From the cell containing the given text, extract its center point as [X, Y] coordinate. 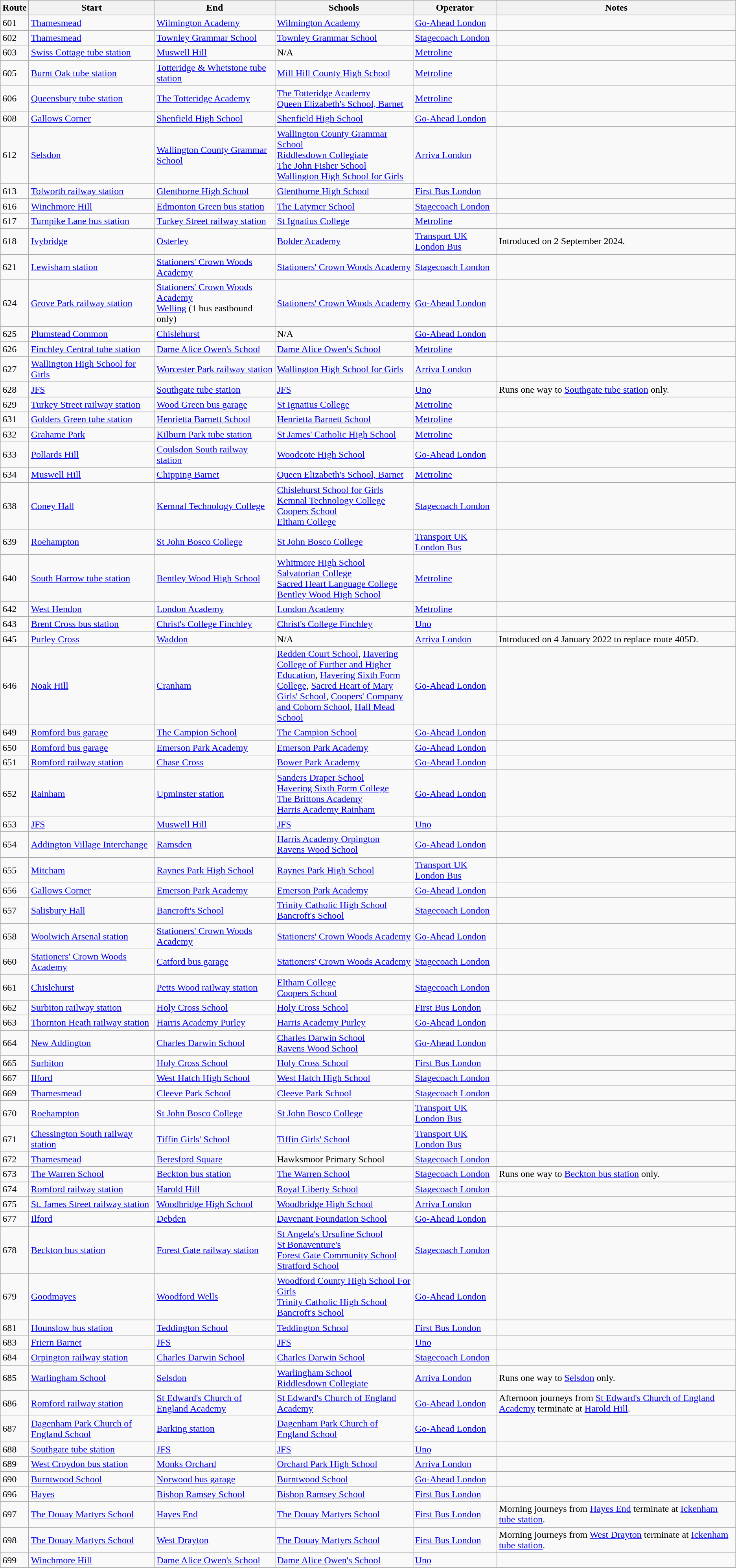
Whitmore High SchoolSalvatorian CollegeSacred Heart Language CollegeBentley Wood High School [344, 578]
652 [15, 793]
699 [15, 1560]
618 [15, 241]
Golders Green tube station [92, 419]
643 [15, 624]
677 [15, 1219]
679 [15, 1296]
681 [15, 1327]
Bower Park Academy [344, 763]
Grove Park railway station [92, 303]
649 [15, 733]
678 [15, 1250]
651 [15, 763]
697 [15, 1514]
Wallington County Grammar SchoolRiddlesdown CollegiateThe John Fisher SchoolWallington High School for Girls [344, 155]
Catford bus garage [215, 961]
Hawksmoor Primary School [344, 1159]
667 [15, 1078]
640 [15, 578]
Stationers' Crown Woods AcademyWelling (1 bus eastbound only) [215, 303]
Surbiton [92, 1063]
Coney Hall [92, 506]
629 [15, 404]
Eltham CollegeCoopers School [344, 987]
Noak Hill [92, 686]
Barking station [215, 1429]
Purley Cross [92, 639]
673 [15, 1174]
Petts Wood railway station [215, 987]
Woolwich Arsenal station [92, 936]
Chase Cross [215, 763]
686 [15, 1403]
West Hendon [92, 609]
646 [15, 686]
The Latymer School [344, 206]
Notes [616, 8]
Trinity Catholic High SchoolBancroft's School [344, 910]
632 [15, 434]
Friern Barnet [92, 1342]
645 [15, 639]
603 [15, 53]
Totteridge & Whetstone tube station [215, 73]
Hayes [92, 1494]
Orpington railway station [92, 1357]
Chislehurst School for GirlsKemnal Technology CollegeCoopers SchoolEltham College [344, 506]
627 [15, 369]
Warlingham School [92, 1377]
Sanders Draper SchoolHavering Sixth Form CollegeThe Brittons AcademyHarris Academy Rainham [344, 793]
675 [15, 1204]
New Addington [92, 1042]
698 [15, 1540]
South Harrow tube station [92, 578]
Royal Liberty School [344, 1189]
670 [15, 1113]
631 [15, 419]
Operator [454, 8]
St. James Street railway station [92, 1204]
Brent Cross bus station [92, 624]
Schools [344, 8]
Morning journeys from Hayes End terminate at Ickenham tube station. [616, 1514]
654 [15, 844]
Introduced on 4 January 2022 to replace route 405D. [616, 639]
613 [15, 191]
Worcester Park railway station [215, 369]
684 [15, 1357]
Warlingham SchoolRiddlesdown Collegiate [344, 1377]
Woodford Wells [215, 1296]
690 [15, 1479]
Charles Darwin SchoolRavens Wood School [344, 1042]
Mill Hill County High School [344, 73]
The Totteridge AcademyQueen Elizabeth's School, Barnet [344, 98]
Runs one way to Selsdon only. [616, 1377]
Turnpike Lane bus station [92, 221]
Beresford Square [215, 1159]
Debden [215, 1219]
612 [15, 155]
Finchley Central tube station [92, 349]
Cranham [215, 686]
Start [92, 8]
Bolder Academy [344, 241]
Chipping Barnet [215, 475]
658 [15, 936]
601 [15, 23]
St Angela's Ursuline SchoolSt Bonaventure'sForest Gate Community SchoolStratford School [344, 1250]
Ramsden [215, 844]
Surbiton railway station [92, 1007]
672 [15, 1159]
665 [15, 1063]
626 [15, 349]
Davenant Foundation School [344, 1219]
Bancroft's School [215, 910]
Runs one way to Beckton bus station only. [616, 1174]
End [215, 8]
671 [15, 1139]
West Drayton [215, 1540]
Wallington County Grammar School [215, 155]
Upminster station [215, 793]
Hounslow bus station [92, 1327]
Orchard Park High School [344, 1464]
Coulsdon South railway station [215, 454]
625 [15, 334]
605 [15, 73]
Harold Hill [215, 1189]
689 [15, 1464]
Osterley [215, 241]
634 [15, 475]
Addington Village Interchange [92, 844]
656 [15, 890]
Wood Green bus garage [215, 404]
Goodmayes [92, 1296]
Harris Academy OrpingtonRavens Wood School [344, 844]
Thornton Heath railway station [92, 1022]
Salisbury Hall [92, 910]
617 [15, 221]
662 [15, 1007]
655 [15, 870]
Ivybridge [92, 241]
Lewisham station [92, 267]
Monks Orchard [215, 1464]
657 [15, 910]
Woodford County High School For GirlsTrinity Catholic High SchoolBancroft's School [344, 1296]
Swiss Cottage tube station [92, 53]
Introduced on 2 September 2024. [616, 241]
Kilburn Park tube station [215, 434]
Morning journeys from West Drayton terminate at Ickenham tube station. [616, 1540]
660 [15, 961]
Grahame Park [92, 434]
664 [15, 1042]
663 [15, 1022]
674 [15, 1189]
606 [15, 98]
616 [15, 206]
602 [15, 38]
Chessington South railway station [92, 1139]
696 [15, 1494]
Forest Gate railway station [215, 1250]
661 [15, 987]
642 [15, 609]
639 [15, 542]
685 [15, 1377]
688 [15, 1449]
628 [15, 390]
Rainham [92, 793]
Burnt Oak tube station [92, 73]
Mitcham [92, 870]
683 [15, 1342]
St James' Catholic High School [344, 434]
Pollards Hill [92, 454]
Kemnal Technology College [215, 506]
Plumstead Common [92, 334]
Edmonton Green bus station [215, 206]
608 [15, 119]
Queen Elizabeth's School, Barnet [344, 475]
Route [15, 8]
Queensbury tube station [92, 98]
West Croydon bus station [92, 1464]
Woodcote High School [344, 454]
687 [15, 1429]
Hayes End [215, 1514]
Runs one way to Southgate tube station only. [616, 390]
633 [15, 454]
Waddon [215, 639]
Tolworth railway station [92, 191]
Bentley Wood High School [215, 578]
624 [15, 303]
669 [15, 1093]
The Totteridge Academy [215, 98]
Norwood bus garage [215, 1479]
638 [15, 506]
Afternoon journeys from St Edward's Church of England Academy terminate at Harold Hill. [616, 1403]
621 [15, 267]
650 [15, 748]
653 [15, 824]
